For the text-containing cell, return its midpoint in (X, Y) coordinate format. 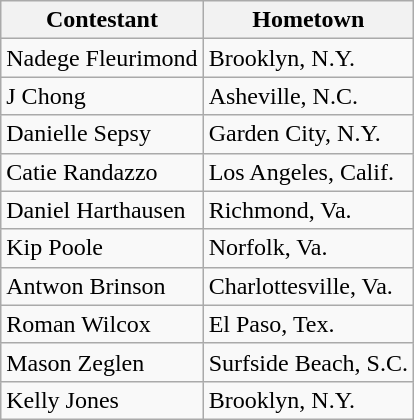
Kelly Jones (102, 400)
Danielle Sepsy (102, 134)
Catie Randazzo (102, 172)
Charlottesville, Va. (308, 286)
Norfolk, Va. (308, 248)
Surfside Beach, S.C. (308, 362)
Nadege Fleurimond (102, 58)
Contestant (102, 20)
Hometown (308, 20)
Roman Wilcox (102, 324)
Antwon Brinson (102, 286)
Los Angeles, Calif. (308, 172)
Garden City, N.Y. (308, 134)
Richmond, Va. (308, 210)
J Chong (102, 96)
Asheville, N.C. (308, 96)
Daniel Harthausen (102, 210)
Mason Zeglen (102, 362)
Kip Poole (102, 248)
El Paso, Tex. (308, 324)
